Capture the cell that displays the provided text and extract its [x, y] central coordinate. 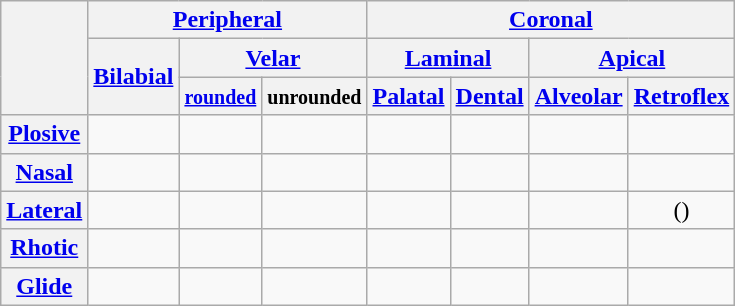
Palatal [408, 96]
Nasal [44, 172]
Apical [632, 58]
Rhotic [44, 248]
Peripheral [228, 20]
Laminal [448, 58]
Velar [273, 58]
Retroflex [682, 96]
Bilabial [134, 77]
unrounded [314, 96]
Alveolar [578, 96]
rounded [220, 96]
() [682, 210]
Dental [490, 96]
Plosive [44, 134]
Lateral [44, 210]
Glide [44, 286]
Coronal [551, 20]
